Output the [x, y] coordinate of the center of the cell containing the given text.  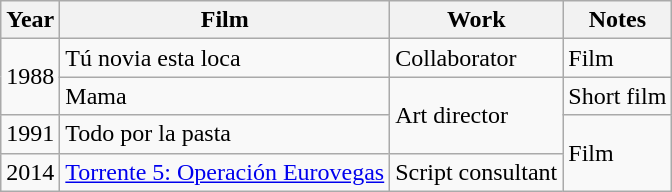
1991 [30, 134]
Work [476, 20]
Short film [618, 96]
Mama [225, 96]
Collaborator [476, 58]
Tú novia esta loca [225, 58]
Script consultant [476, 172]
1988 [30, 77]
Art director [476, 115]
Year [30, 20]
Torrente 5: Operación Eurovegas [225, 172]
Todo por la pasta [225, 134]
Notes [618, 20]
2014 [30, 172]
